Extract the [x, y] coordinate from the center of the cell holding the provided text.  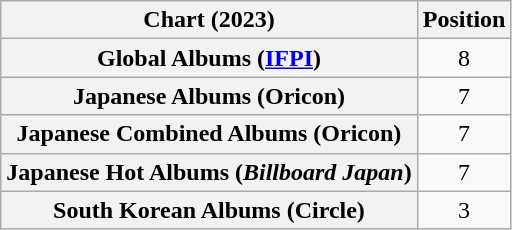
Chart (2023) [209, 20]
Japanese Albums (Oricon) [209, 96]
8 [464, 58]
Japanese Hot Albums (Billboard Japan) [209, 172]
3 [464, 210]
Global Albums (IFPI) [209, 58]
South Korean Albums (Circle) [209, 210]
Japanese Combined Albums (Oricon) [209, 134]
Position [464, 20]
